Locate the cell with the specified text and output its (x, y) center coordinate. 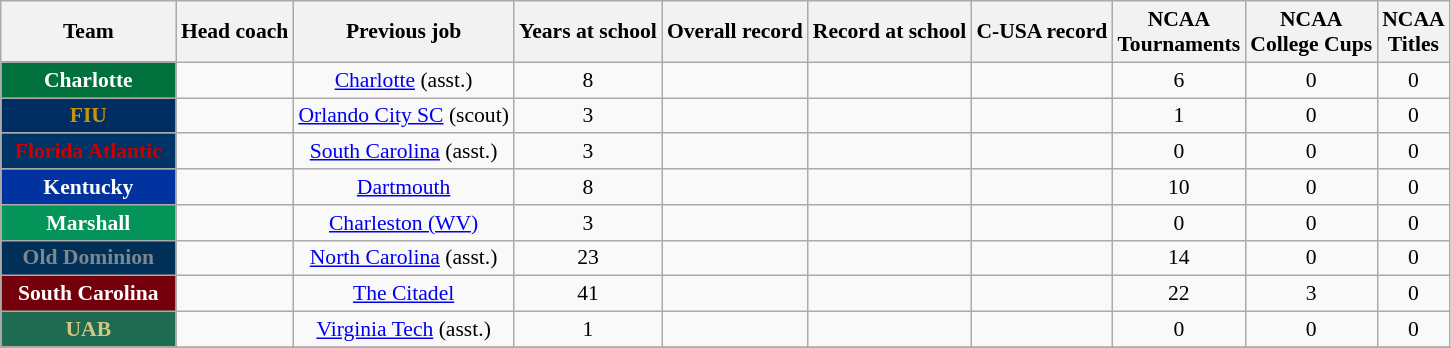
Virginia Tech (asst.) (404, 330)
Old Dominion (88, 258)
Orlando City SC (scout) (404, 116)
NCAATitles (1413, 32)
Charleston (WV) (404, 223)
Overall record (735, 32)
Head coach (234, 32)
UAB (88, 330)
Years at school (588, 32)
C-USA record (1042, 32)
North Carolina (asst.) (404, 258)
10 (1178, 187)
22 (1178, 294)
NCAATournaments (1178, 32)
Record at school (890, 32)
FIU (88, 116)
Marshall (88, 223)
Charlotte (asst.) (404, 80)
Previous job (404, 32)
23 (588, 258)
NCAACollege Cups (1311, 32)
Dartmouth (404, 187)
41 (588, 294)
The Citadel (404, 294)
Kentucky (88, 187)
Florida Atlantic (88, 152)
Team (88, 32)
Charlotte (88, 80)
6 (1178, 80)
14 (1178, 258)
South Carolina (88, 294)
South Carolina (asst.) (404, 152)
